Detect which cell encompasses the target text, then output its [x, y] center coordinate. 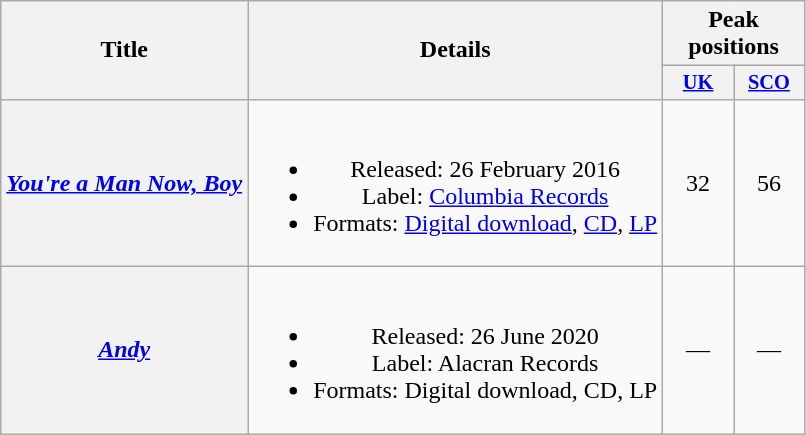
UK [698, 83]
Details [456, 50]
Andy [124, 350]
You're a Man Now, Boy [124, 182]
Title [124, 50]
Released: 26 February 2016Label: Columbia RecordsFormats: Digital download, CD, LP [456, 182]
32 [698, 182]
Released: 26 June 2020Label: Alacran RecordsFormats: Digital download, CD, LP [456, 350]
SCO [770, 83]
56 [770, 182]
Peak positions [734, 34]
